Return (x, y) of the center of cell containing provided text 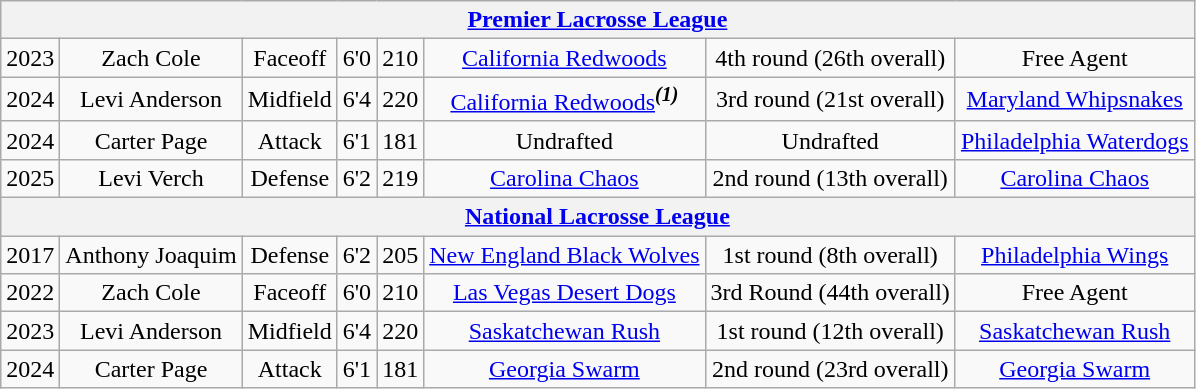
Las Vegas Desert Dogs (564, 293)
2017 (30, 255)
National Lacrosse League (598, 217)
3rd Round (44th overall) (830, 293)
2nd round (13th overall) (830, 178)
4th round (26th overall) (830, 58)
1st round (8th overall) (830, 255)
2025 (30, 178)
Philadelphia Waterdogs (1074, 140)
2nd round (23rd overall) (830, 369)
Levi Verch (151, 178)
New England Black Wolves (564, 255)
Philadelphia Wings (1074, 255)
Maryland Whipsnakes (1074, 100)
219 (400, 178)
Premier Lacrosse League (598, 20)
Anthony Joaquim (151, 255)
California Redwoods (564, 58)
205 (400, 255)
2022 (30, 293)
1st round (12th overall) (830, 331)
3rd round (21st overall) (830, 100)
California Redwoods(1) (564, 100)
